Scan for the cell matching the given text and deliver its [X, Y] coordinate at center. 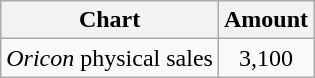
Chart [110, 20]
Amount [266, 20]
3,100 [266, 58]
Oricon physical sales [110, 58]
